Pinpoint the cell where the given text exists, returning its (X, Y) midpoint coordinate. 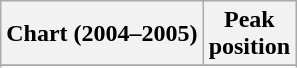
Chart (2004–2005) (102, 34)
Peakposition (249, 34)
